Output the (x, y) coordinate of the center of the cell containing the given text.  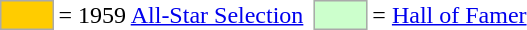
= 1959 All-Star Selection (181, 15)
